Identify which cell holds the provided text, then report its (X, Y) central coordinate. 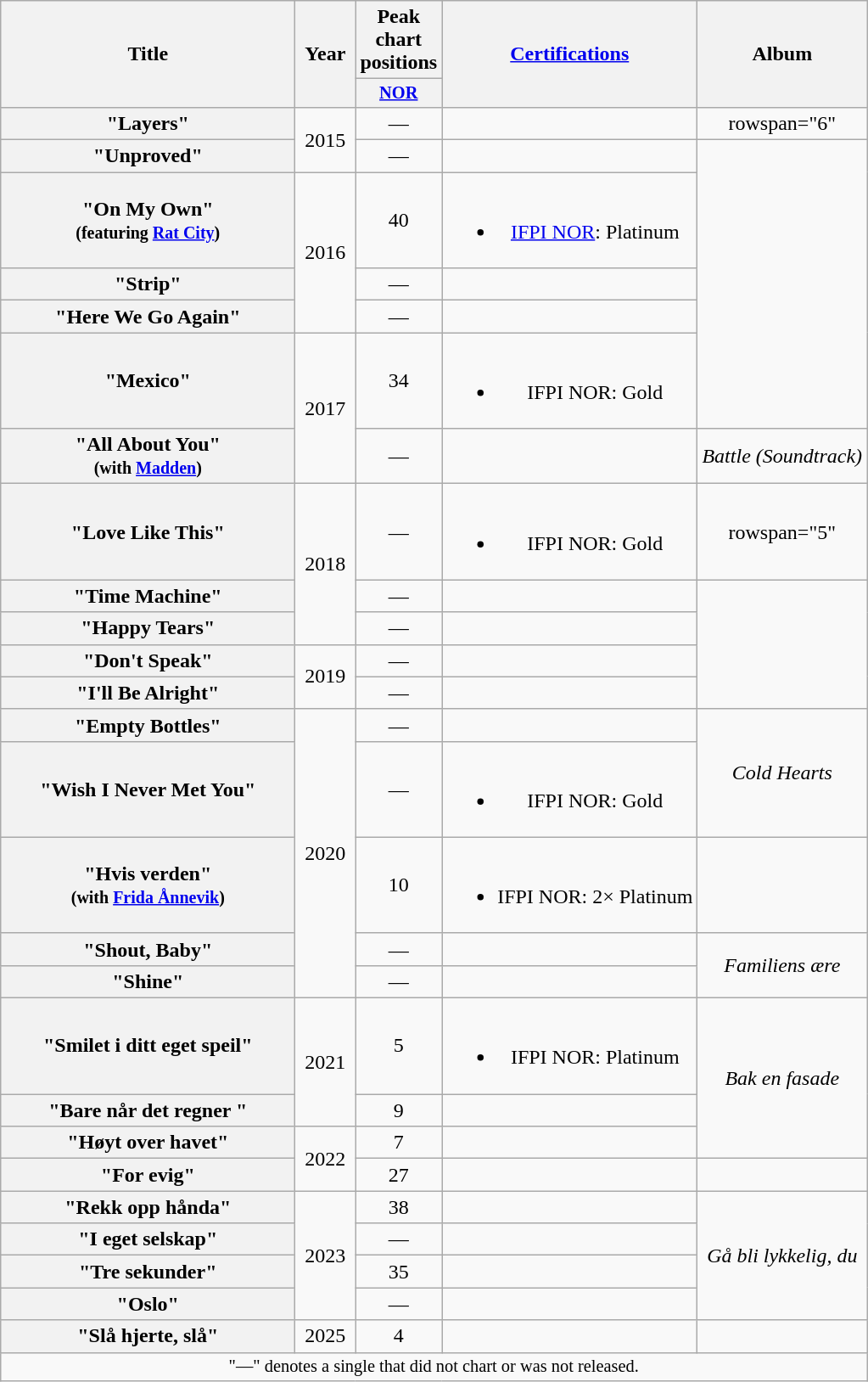
"Empty Bottles" (148, 725)
"Hvis verden"(with Frida Ånnevik) (148, 885)
rowspan="6" (782, 123)
Battle (Soundtrack) (782, 457)
"Here We Go Again" (148, 317)
"Love Like This" (148, 531)
Certifications (570, 54)
10 (399, 885)
"Tre sekunder" (148, 1272)
9 (399, 1110)
5 (399, 1046)
"Rekk opp hånda" (148, 1207)
"Shine" (148, 981)
27 (399, 1175)
"I eget selskap" (148, 1239)
2023 (326, 1256)
"Slå hjerte, slå" (148, 1336)
Familiens ære (782, 965)
"Layers" (148, 123)
35 (399, 1272)
"Happy Tears" (148, 628)
2021 (326, 1063)
4 (399, 1336)
"Oslo" (148, 1304)
2016 (326, 253)
"Bare når det regner " (148, 1110)
"I'll Be Alright" (148, 693)
Year (326, 54)
IFPI NOR: 2× Platinum (570, 885)
"Time Machine" (148, 596)
Cold Hearts (782, 772)
"On My Own"(featuring Rat City) (148, 221)
2018 (326, 564)
Peak chart positions (399, 40)
rowspan="5" (782, 531)
7 (399, 1143)
Title (148, 54)
2022 (326, 1159)
Album (782, 54)
NOR (399, 93)
"All About You"(with Madden) (148, 457)
"—" denotes a single that did not chart or was not released. (434, 1367)
"Høyt over havet" (148, 1143)
Bak en fasade (782, 1078)
Gå bli lykkelig, du (782, 1256)
2015 (326, 139)
38 (399, 1207)
"Shout, Baby" (148, 949)
"Strip" (148, 284)
"Smilet i ditt eget speil" (148, 1046)
34 (399, 380)
"Wish I Never Met You" (148, 789)
2025 (326, 1336)
2017 (326, 408)
"Unproved" (148, 156)
2019 (326, 677)
"Don't Speak" (148, 660)
"Mexico" (148, 380)
40 (399, 221)
2020 (326, 853)
"For evig" (148, 1175)
